Detect which cell encompasses the target text, then output its [x, y] center coordinate. 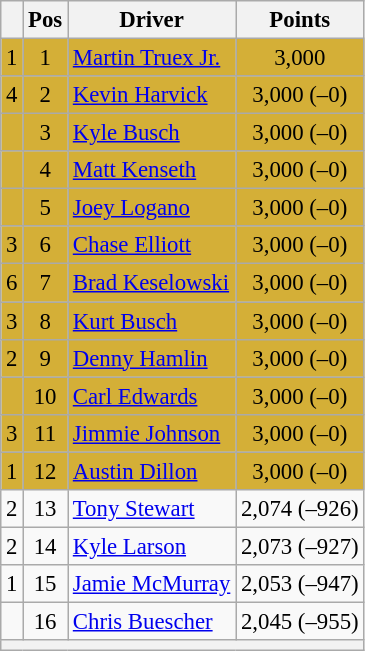
16 [46, 621]
Pos [46, 20]
Chase Elliott [152, 245]
Kurt Busch [152, 321]
9 [46, 358]
Austin Dillon [152, 471]
Kevin Harvick [152, 95]
Brad Keselowski [152, 283]
12 [46, 471]
15 [46, 584]
2,073 (–927) [300, 546]
7 [46, 283]
2,045 (–955) [300, 621]
Kyle Larson [152, 546]
2,074 (–926) [300, 509]
Jamie McMurray [152, 584]
10 [46, 396]
Carl Edwards [152, 396]
Joey Logano [152, 208]
Denny Hamlin [152, 358]
14 [46, 546]
Points [300, 20]
5 [46, 208]
Jimmie Johnson [152, 433]
Chris Buescher [152, 621]
Driver [152, 20]
Martin Truex Jr. [152, 58]
2,053 (–947) [300, 584]
Tony Stewart [152, 509]
8 [46, 321]
3,000 [300, 58]
Matt Kenseth [152, 170]
13 [46, 509]
11 [46, 433]
Kyle Busch [152, 133]
